Capture the cell that displays the provided text and extract its (X, Y) central coordinate. 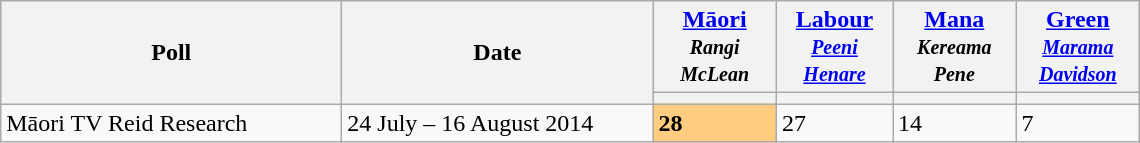
7 (1078, 123)
GreenMarama Davidson (1078, 47)
LabourPeeni Henare (834, 47)
Māori TV Reid Research (172, 123)
27 (834, 123)
MāoriRangi McLean (715, 47)
ManaKereama Pene (954, 47)
Date (498, 52)
24 July – 16 August 2014 (498, 123)
Poll (172, 52)
14 (954, 123)
28 (715, 123)
